Provide the [x, y] coordinate of the cell's center where the given text is located.  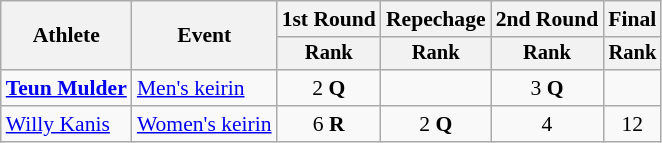
Willy Kanis [66, 124]
Final [632, 19]
Women's keirin [204, 124]
3 Q [548, 88]
Athlete [66, 36]
Teun Mulder [66, 88]
Repechage [436, 19]
Men's keirin [204, 88]
2nd Round [548, 19]
Event [204, 36]
1st Round [329, 19]
6 R [329, 124]
4 [548, 124]
12 [632, 124]
